Locate the cell with the specified text and output its [x, y] center coordinate. 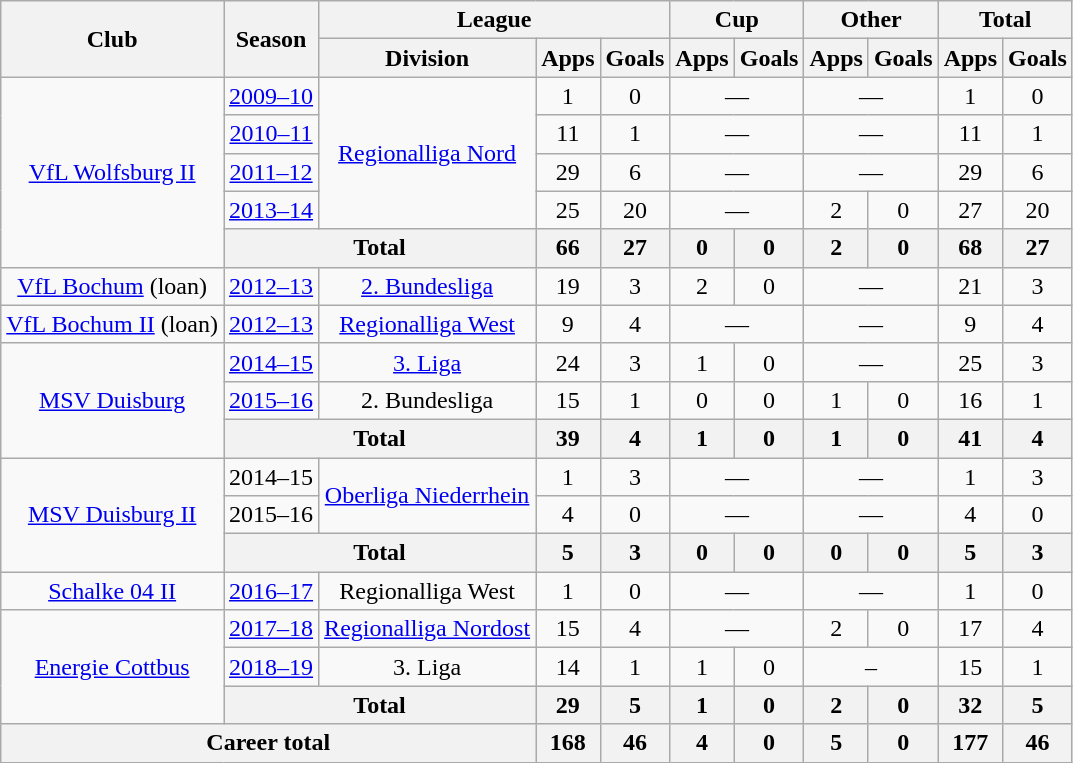
VfL Wolfsburg II [112, 172]
41 [970, 438]
VfL Bochum (loan) [112, 286]
Other [871, 20]
Cup [737, 20]
Regionalliga Nord [428, 153]
MSV Duisburg II [112, 515]
Club [112, 39]
32 [970, 705]
Oberliga Niederrhein [428, 496]
21 [970, 286]
2017–18 [272, 629]
VfL Bochum II (loan) [112, 324]
Division [428, 58]
2018–19 [272, 667]
Schalke 04 II [112, 591]
66 [568, 248]
MSV Duisburg [112, 400]
League [494, 20]
19 [568, 286]
24 [568, 362]
16 [970, 400]
177 [970, 743]
Career total [268, 743]
2010–11 [272, 134]
2011–12 [272, 172]
2016–17 [272, 591]
2013–14 [272, 210]
17 [970, 629]
Regionalliga Nordost [428, 629]
2009–10 [272, 96]
Energie Cottbus [112, 667]
Season [272, 39]
39 [568, 438]
14 [568, 667]
168 [568, 743]
68 [970, 248]
– [871, 667]
